From the cell containing the given text, extract its center point as [X, Y] coordinate. 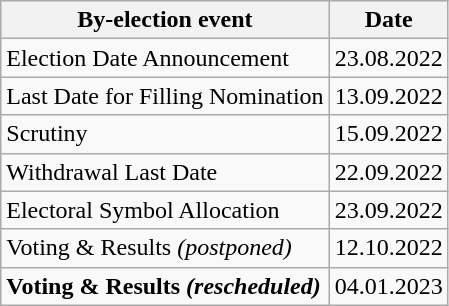
12.10.2022 [388, 248]
23.09.2022 [388, 210]
Last Date for Filling Nomination [165, 96]
Voting & Results (rescheduled) [165, 286]
Election Date Announcement [165, 58]
Scrutiny [165, 134]
By-election event [165, 20]
Electoral Symbol Allocation [165, 210]
Voting & Results (postponed) [165, 248]
23.08.2022 [388, 58]
15.09.2022 [388, 134]
Date [388, 20]
13.09.2022 [388, 96]
Withdrawal Last Date [165, 172]
22.09.2022 [388, 172]
04.01.2023 [388, 286]
